Return [X, Y] of the center of cell containing provided text 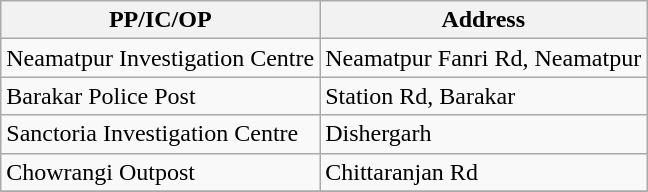
Station Rd, Barakar [484, 96]
Barakar Police Post [160, 96]
Dishergarh [484, 134]
Neamatpur Fanri Rd, Neamatpur [484, 58]
Neamatpur Investigation Centre [160, 58]
Chittaranjan Rd [484, 172]
Chowrangi Outpost [160, 172]
PP/IC/OP [160, 20]
Address [484, 20]
Sanctoria Investigation Centre [160, 134]
